Scan for the cell matching the given text and deliver its [X, Y] coordinate at center. 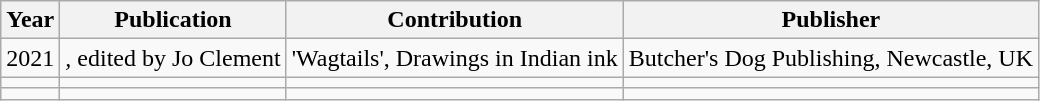
, edited by Jo Clement [173, 58]
Year [30, 20]
Butcher's Dog Publishing, Newcastle, UK [830, 58]
Publisher [830, 20]
Contribution [454, 20]
'Wagtails', Drawings in Indian ink [454, 58]
2021 [30, 58]
Publication [173, 20]
